Return [X, Y] of the center of cell containing provided text 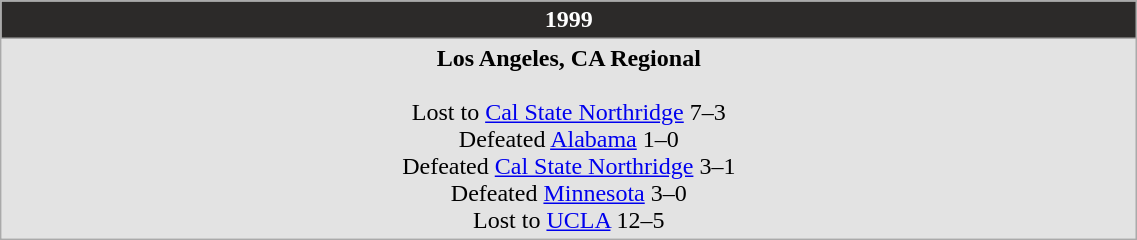
1999 [569, 20]
